Return (X, Y) of the center of cell containing provided text 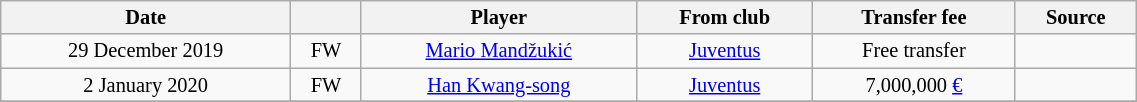
2 January 2020 (146, 85)
Transfer fee (914, 17)
From club (724, 17)
Han Kwang-song (498, 85)
Mario Mandžukić (498, 51)
Free transfer (914, 51)
29 December 2019 (146, 51)
7,000,000 € (914, 85)
Source (1076, 17)
Date (146, 17)
Player (498, 17)
